Locate the cell with the specified text and output its (x, y) center coordinate. 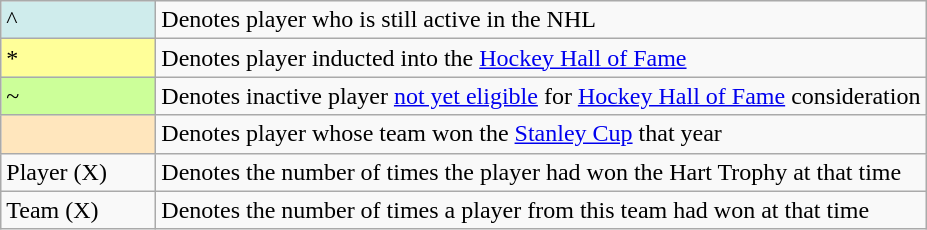
Denotes player inducted into the Hockey Hall of Fame (541, 58)
Denotes player who is still active in the NHL (541, 20)
Player (X) (78, 172)
Denotes inactive player not yet eligible for Hockey Hall of Fame consideration (541, 96)
^ (78, 20)
Denotes the number of times a player from this team had won at that time (541, 210)
Denotes the number of times the player had won the Hart Trophy at that time (541, 172)
Denotes player whose team won the Stanley Cup that year (541, 134)
~ (78, 96)
* (78, 58)
Team (X) (78, 210)
